Locate the cell with the specified text and output its [X, Y] center coordinate. 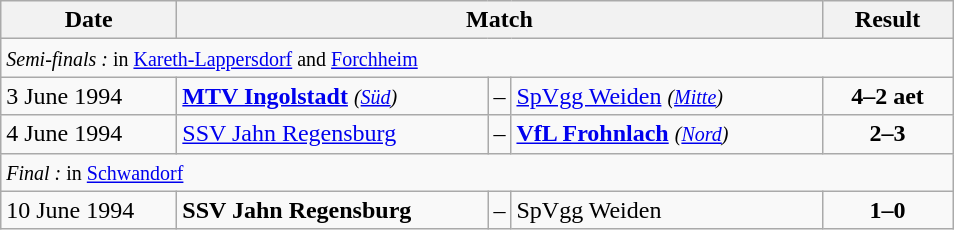
1–0 [888, 210]
VfL Frohnlach (Nord) [666, 134]
Semi-finals : in Kareth-Lappersdorf and Forchheim [477, 58]
4 June 1994 [89, 134]
2–3 [888, 134]
Final : in Schwandorf [477, 172]
MTV Ingolstadt (Süd) [332, 96]
SpVgg Weiden (Mitte) [666, 96]
10 June 1994 [89, 210]
Date [89, 20]
4–2 aet [888, 96]
Result [888, 20]
SpVgg Weiden [666, 210]
Match [500, 20]
3 June 1994 [89, 96]
